Provide the (X, Y) coordinate of the cell's center where the given text is located.  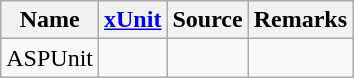
Source (208, 20)
Remarks (300, 20)
xUnit (133, 20)
Name (50, 20)
ASPUnit (50, 58)
